Output the [x, y] coordinate of the center of the cell containing the given text.  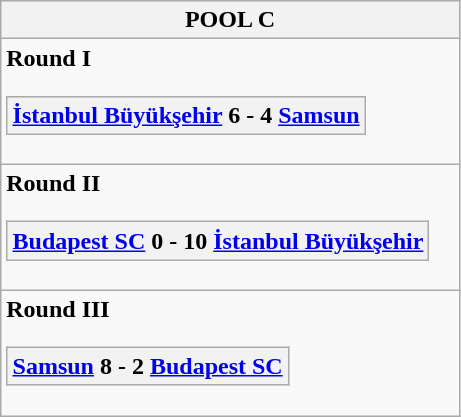
Samsun 8 - 2 Budapest SC [148, 366]
Budapest SC 0 - 10 İstanbul Büyükşehir [218, 241]
Round I İstanbul Büyükşehir 6 - 4 Samsun [230, 102]
Round III Samsun 8 - 2 Budapest SC [230, 353]
Round II Budapest SC 0 - 10 İstanbul Büyükşehir [230, 227]
İstanbul Büyükşehir 6 - 4 Samsun [186, 115]
POOL C [230, 20]
